From the cell containing the given text, extract its center point as (x, y) coordinate. 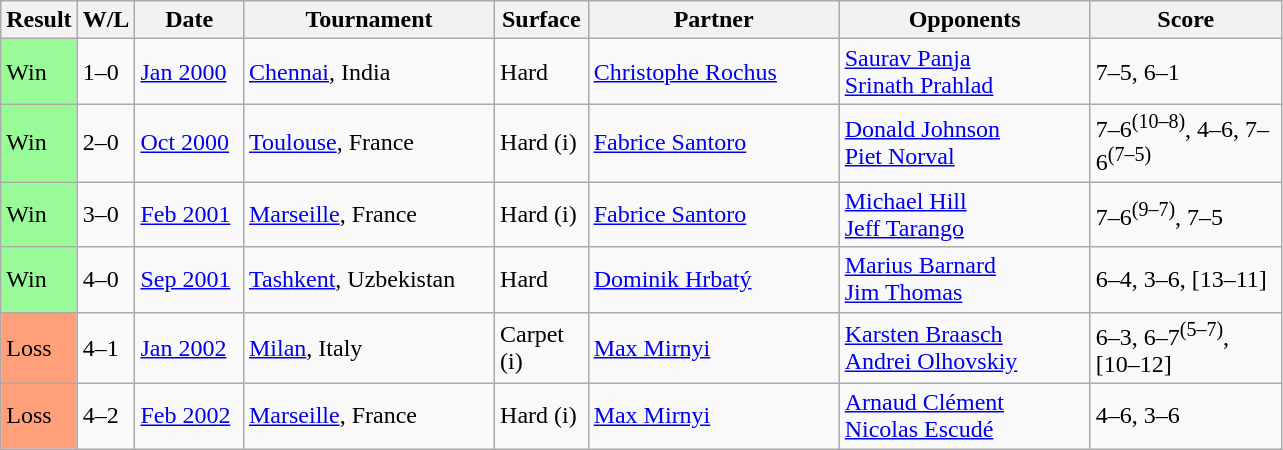
Opponents (964, 20)
4–0 (106, 280)
Arnaud Clément Nicolas Escudé (964, 416)
Milan, Italy (368, 348)
Michael Hill Jeff Tarango (964, 214)
Surface (542, 20)
Feb 2002 (190, 416)
4–2 (106, 416)
Jan 2000 (190, 72)
Dominik Hrbatý (714, 280)
Christophe Rochus (714, 72)
7–5, 6–1 (1186, 72)
Chennai, India (368, 72)
Karsten Braasch Andrei Olhovskiy (964, 348)
Tashkent, Uzbekistan (368, 280)
Jan 2002 (190, 348)
Partner (714, 20)
1–0 (106, 72)
Result (39, 20)
Tournament (368, 20)
Score (1186, 20)
W/L (106, 20)
6–4, 3–6, [13–11] (1186, 280)
7–6(10–8), 4–6, 7–6(7–5) (1186, 143)
Sep 2001 (190, 280)
Marius Barnard Jim Thomas (964, 280)
Date (190, 20)
Carpet (i) (542, 348)
Oct 2000 (190, 143)
Saurav Panja Srinath Prahlad (964, 72)
Toulouse, France (368, 143)
3–0 (106, 214)
4–1 (106, 348)
6–3, 6–7(5–7), [10–12] (1186, 348)
7–6(9–7), 7–5 (1186, 214)
4–6, 3–6 (1186, 416)
Feb 2001 (190, 214)
2–0 (106, 143)
Donald Johnson Piet Norval (964, 143)
